Locate the cell with the specified text and output its [x, y] center coordinate. 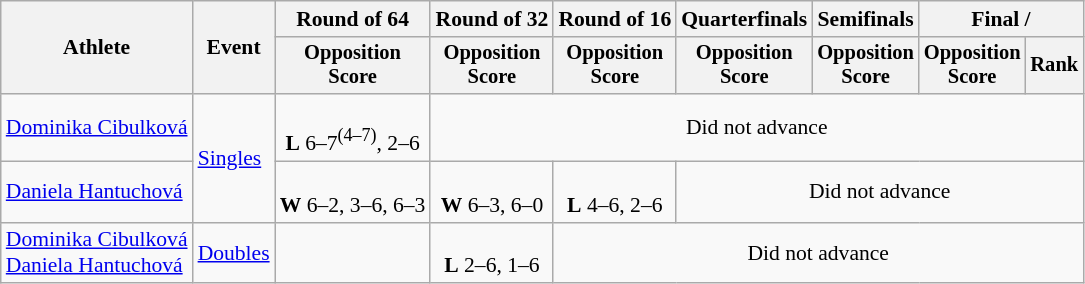
Dominika Cibulková [97, 128]
L 4–6, 2–6 [614, 192]
Round of 16 [614, 19]
L 6–7(4–7), 2–6 [353, 128]
Semifinals [866, 19]
Quarterfinals [744, 19]
W 6–3, 6–0 [492, 192]
Doubles [234, 252]
L 2–6, 1–6 [492, 252]
Round of 32 [492, 19]
Rank [1054, 66]
Event [234, 48]
Singles [234, 158]
Daniela Hantuchová [97, 192]
Round of 64 [353, 19]
Athlete [97, 48]
Dominika CibulkováDaniela Hantuchová [97, 252]
W 6–2, 3–6, 6–3 [353, 192]
Final / [1001, 19]
